Extract the [x, y] coordinate from the center of the cell holding the provided text.  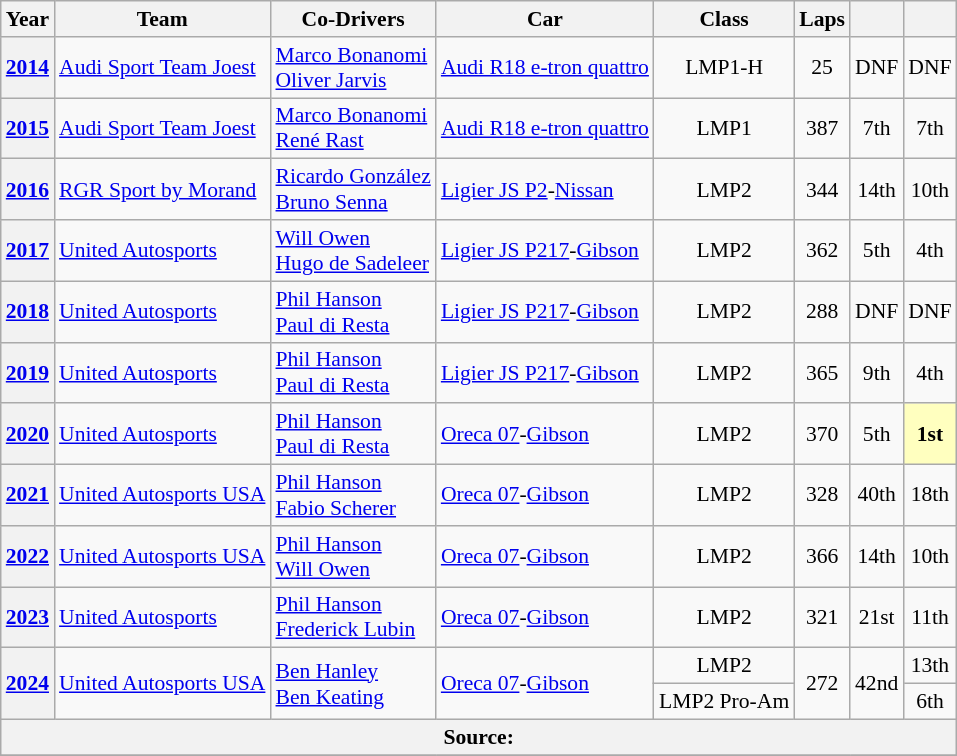
Marco Bonanomi René Rast [352, 128]
288 [822, 312]
2020 [28, 434]
LMP2 Pro-Am [724, 702]
Phil Hanson Frederick Lubin [352, 618]
362 [822, 250]
Phil Hanson Fabio Scherer [352, 496]
25 [822, 68]
1st [930, 434]
Laps [822, 19]
9th [876, 372]
Car [545, 19]
2021 [28, 496]
LMP1 [724, 128]
Will Owen Hugo de Sadeleer [352, 250]
2014 [28, 68]
Class [724, 19]
370 [822, 434]
Source: [479, 737]
LMP1-H [724, 68]
Marco Bonanomi Oliver Jarvis [352, 68]
2023 [28, 618]
328 [822, 496]
Phil Hanson Will Owen [352, 556]
344 [822, 190]
2024 [28, 684]
2015 [28, 128]
366 [822, 556]
387 [822, 128]
Team [162, 19]
321 [822, 618]
42nd [876, 684]
18th [930, 496]
40th [876, 496]
Co-Drivers [352, 19]
RGR Sport by Morand [162, 190]
2022 [28, 556]
2016 [28, 190]
6th [930, 702]
2017 [28, 250]
365 [822, 372]
11th [930, 618]
2019 [28, 372]
2018 [28, 312]
Year [28, 19]
21st [876, 618]
Ricardo González Bruno Senna [352, 190]
Ligier JS P2-Nissan [545, 190]
272 [822, 684]
13th [930, 666]
Ben Hanley Ben Keating [352, 684]
